Return (X, Y) of the center of cell containing provided text 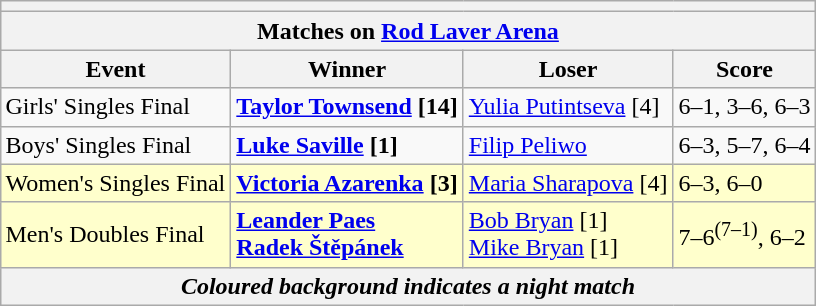
Women's Singles Final (116, 183)
Loser (568, 69)
Filip Peliwo (568, 145)
Taylor Townsend [14] (347, 107)
Boys' Singles Final (116, 145)
Leander Paes Radek Štěpánek (347, 234)
Event (116, 69)
Winner (347, 69)
Luke Saville [1] (347, 145)
Score (744, 69)
Coloured background indicates a night match (408, 286)
Matches on Rod Laver Arena (408, 31)
6–1, 3–6, 6–3 (744, 107)
Girls' Singles Final (116, 107)
Men's Doubles Final (116, 234)
Maria Sharapova [4] (568, 183)
6–3, 5–7, 6–4 (744, 145)
Bob Bryan [1] Mike Bryan [1] (568, 234)
7–6(7–1), 6–2 (744, 234)
Yulia Putintseva [4] (568, 107)
6–3, 6–0 (744, 183)
Victoria Azarenka [3] (347, 183)
